For the text-containing cell, return its midpoint in (x, y) coordinate format. 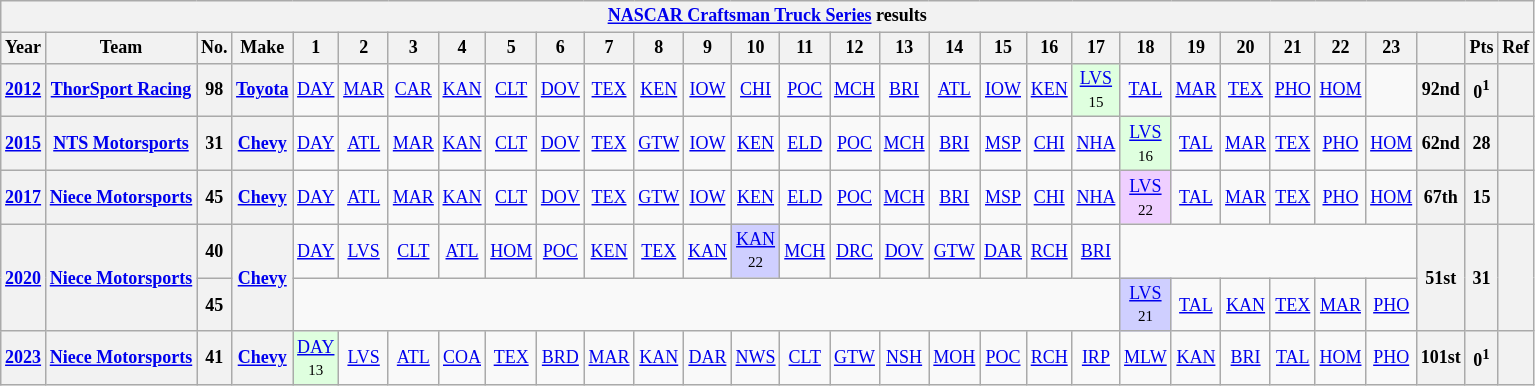
NTS Motorsports (120, 144)
2023 (24, 358)
LVS21 (1146, 305)
21 (1292, 48)
NASCAR Craftsman Truck Series results (768, 16)
8 (659, 48)
2012 (24, 90)
1 (316, 48)
Make (262, 48)
KAN22 (756, 251)
12 (855, 48)
Toyota (262, 90)
40 (214, 251)
3 (413, 48)
LVS15 (1096, 90)
NWS (756, 358)
Team (120, 48)
14 (954, 48)
COA (462, 358)
62nd (1442, 144)
23 (1392, 48)
Year (24, 48)
6 (561, 48)
18 (1146, 48)
101st (1442, 358)
19 (1196, 48)
16 (1049, 48)
7 (609, 48)
2020 (24, 278)
13 (904, 48)
CAR (413, 90)
22 (1340, 48)
10 (756, 48)
MOH (954, 358)
ThorSport Racing (120, 90)
LVS22 (1146, 197)
17 (1096, 48)
4 (462, 48)
9 (708, 48)
MLW (1146, 358)
DAY13 (316, 358)
NSH (904, 358)
51st (1442, 278)
20 (1246, 48)
No. (214, 48)
Ref (1516, 48)
Pts (1482, 48)
IRP (1096, 358)
2 (364, 48)
41 (214, 358)
67th (1442, 197)
5 (512, 48)
28 (1482, 144)
BRD (561, 358)
2015 (24, 144)
2017 (24, 197)
11 (805, 48)
DRC (855, 251)
98 (214, 90)
LVS16 (1146, 144)
92nd (1442, 90)
